Output the (X, Y) coordinate of the center of the cell containing the given text.  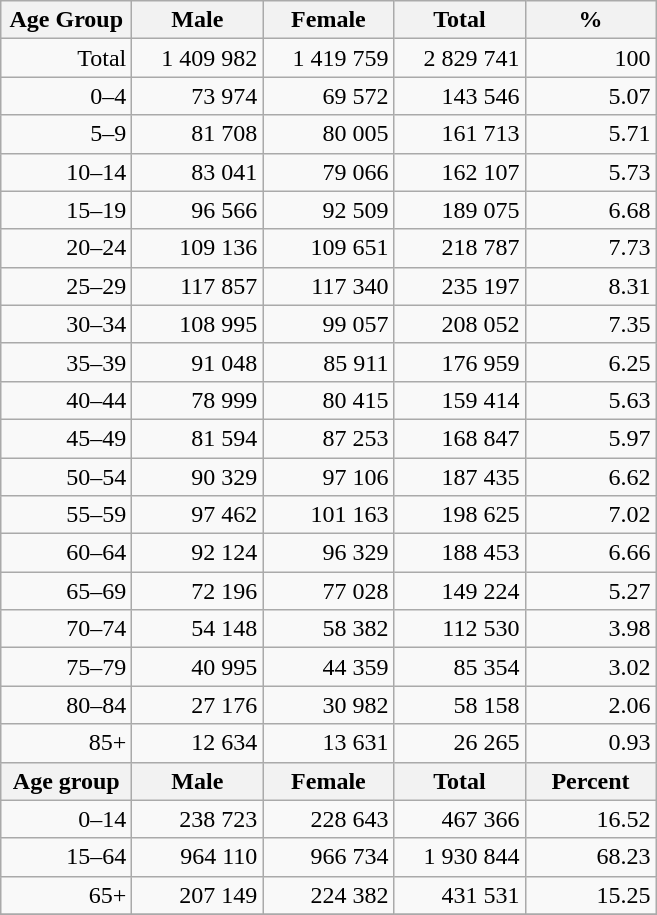
30 982 (328, 705)
83 041 (198, 172)
176 959 (460, 362)
162 107 (460, 172)
6.68 (590, 210)
77 028 (328, 591)
228 643 (328, 819)
45–49 (66, 438)
85+ (66, 743)
72 196 (198, 591)
235 197 (460, 286)
207 149 (198, 895)
26 265 (460, 743)
100 (590, 58)
238 723 (198, 819)
65+ (66, 895)
109 136 (198, 248)
218 787 (460, 248)
92 124 (198, 553)
15–19 (66, 210)
2.06 (590, 705)
78 999 (198, 400)
2 829 741 (460, 58)
54 148 (198, 629)
12 634 (198, 743)
44 359 (328, 667)
15–64 (66, 857)
73 974 (198, 96)
0–4 (66, 96)
50–54 (66, 477)
467 366 (460, 819)
60–64 (66, 553)
5.27 (590, 591)
97 106 (328, 477)
5.07 (590, 96)
112 530 (460, 629)
90 329 (198, 477)
5.71 (590, 134)
188 453 (460, 553)
85 911 (328, 362)
96 566 (198, 210)
5.97 (590, 438)
91 048 (198, 362)
68.23 (590, 857)
109 651 (328, 248)
6.66 (590, 553)
97 462 (198, 515)
16.52 (590, 819)
69 572 (328, 96)
117 340 (328, 286)
% (590, 20)
80–84 (66, 705)
966 734 (328, 857)
30–34 (66, 324)
96 329 (328, 553)
Age Group (66, 20)
8.31 (590, 286)
117 857 (198, 286)
92 509 (328, 210)
1 409 982 (198, 58)
208 052 (460, 324)
87 253 (328, 438)
10–14 (66, 172)
Age group (66, 781)
161 713 (460, 134)
5–9 (66, 134)
3.02 (590, 667)
40–44 (66, 400)
7.35 (590, 324)
58 382 (328, 629)
20–24 (66, 248)
224 382 (328, 895)
35–39 (66, 362)
70–74 (66, 629)
108 995 (198, 324)
431 531 (460, 895)
55–59 (66, 515)
101 163 (328, 515)
5.63 (590, 400)
15.25 (590, 895)
25–29 (66, 286)
7.02 (590, 515)
99 057 (328, 324)
1 419 759 (328, 58)
79 066 (328, 172)
159 414 (460, 400)
80 005 (328, 134)
40 995 (198, 667)
80 415 (328, 400)
189 075 (460, 210)
81 594 (198, 438)
187 435 (460, 477)
1 930 844 (460, 857)
13 631 (328, 743)
6.62 (590, 477)
0.93 (590, 743)
75–79 (66, 667)
168 847 (460, 438)
143 546 (460, 96)
85 354 (460, 667)
149 224 (460, 591)
6.25 (590, 362)
0–14 (66, 819)
58 158 (460, 705)
27 176 (198, 705)
81 708 (198, 134)
198 625 (460, 515)
Percent (590, 781)
964 110 (198, 857)
5.73 (590, 172)
3.98 (590, 629)
65–69 (66, 591)
7.73 (590, 248)
